Find where the given text appears and provide that cell's center as (X, Y) coordinate. 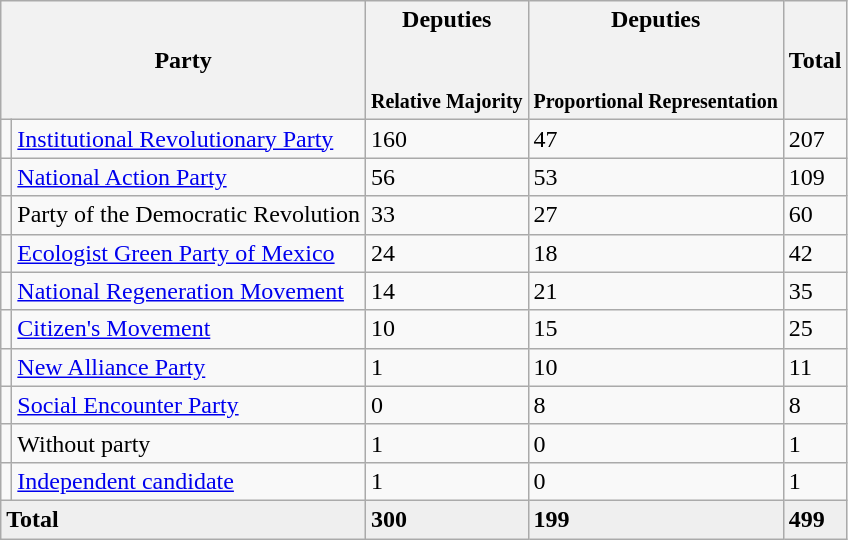
33 (446, 215)
National Action Party (189, 177)
18 (656, 253)
Citizen's Movement (189, 329)
35 (815, 291)
Deputies Proportional Representation (656, 60)
109 (815, 177)
160 (446, 139)
300 (446, 519)
47 (656, 139)
42 (815, 253)
14 (446, 291)
199 (656, 519)
Institutional Revolutionary Party (189, 139)
Deputies Relative Majority (446, 60)
Independent candidate (189, 481)
11 (815, 367)
Party of the Democratic Revolution (189, 215)
21 (656, 291)
Party (184, 60)
15 (656, 329)
Ecologist Green Party of Mexico (189, 253)
53 (656, 177)
207 (815, 139)
56 (446, 177)
New Alliance Party (189, 367)
National Regeneration Movement (189, 291)
499 (815, 519)
Social Encounter Party (189, 405)
24 (446, 253)
27 (656, 215)
Without party (189, 443)
60 (815, 215)
25 (815, 329)
